Pinpoint the cell where the given text exists, returning its (X, Y) midpoint coordinate. 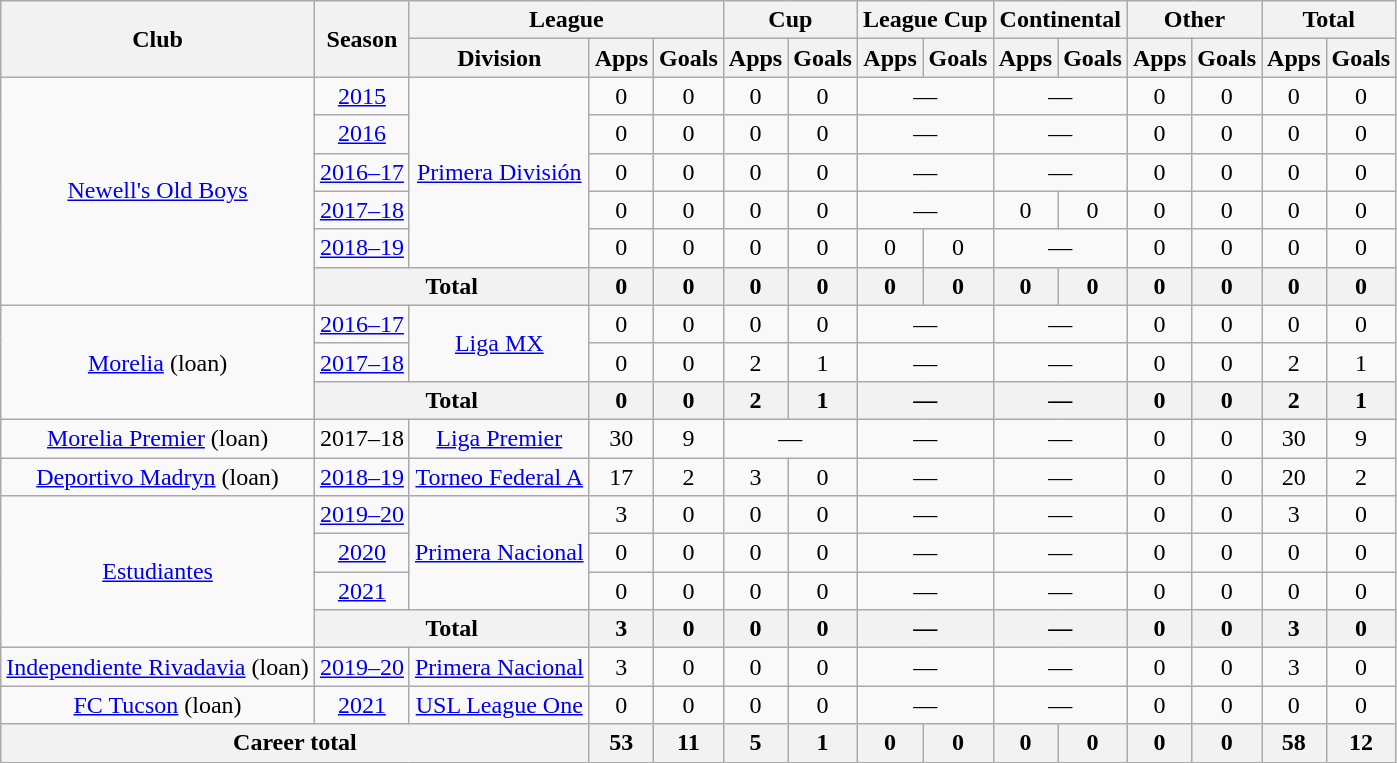
Division (499, 58)
USL League One (499, 705)
2020 (362, 553)
Morelia (loan) (158, 362)
Newell's Old Boys (158, 191)
Primera División (499, 172)
FC Tucson (loan) (158, 705)
53 (621, 743)
Season (362, 39)
Liga MX (499, 343)
Continental (1060, 20)
2015 (362, 96)
Estudiantes (158, 572)
Torneo Federal A (499, 477)
20 (1294, 477)
58 (1294, 743)
League (566, 20)
Morelia Premier (loan) (158, 438)
12 (1361, 743)
5 (755, 743)
11 (689, 743)
Cup (790, 20)
Other (1194, 20)
League Cup (925, 20)
Club (158, 39)
Career total (295, 743)
Liga Premier (499, 438)
17 (621, 477)
Deportivo Madryn (loan) (158, 477)
2016 (362, 134)
Independiente Rivadavia (loan) (158, 667)
